Output the (X, Y) coordinate of the center of the cell containing the given text.  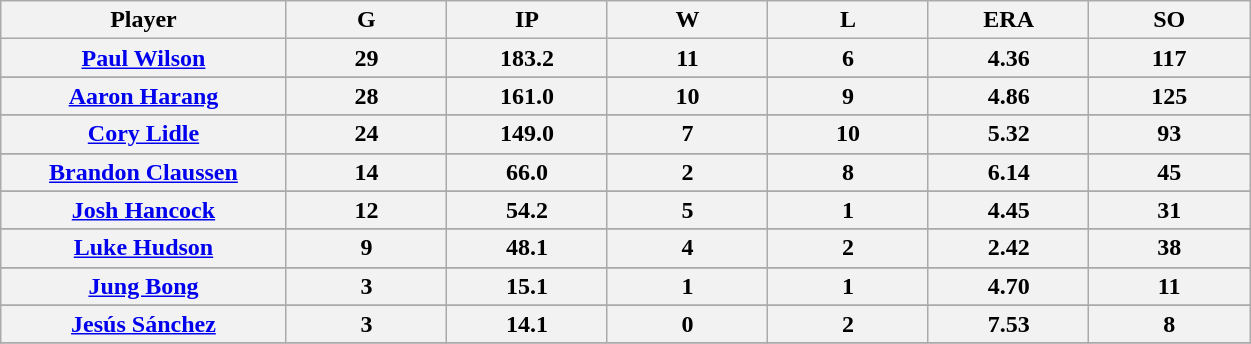
IP (528, 20)
L (848, 20)
Paul Wilson (144, 58)
24 (366, 134)
66.0 (528, 172)
161.0 (528, 96)
183.2 (528, 58)
48.1 (528, 248)
7 (688, 134)
5.32 (1008, 134)
Cory Lidle (144, 134)
2.42 (1008, 248)
4.45 (1008, 210)
38 (1170, 248)
29 (366, 58)
149.0 (528, 134)
93 (1170, 134)
125 (1170, 96)
Jesús Sánchez (144, 324)
Player (144, 20)
Jung Bong (144, 286)
117 (1170, 58)
14.1 (528, 324)
12 (366, 210)
Luke Hudson (144, 248)
SO (1170, 20)
G (366, 20)
28 (366, 96)
5 (688, 210)
W (688, 20)
Brandon Claussen (144, 172)
31 (1170, 210)
15.1 (528, 286)
Josh Hancock (144, 210)
4 (688, 248)
14 (366, 172)
0 (688, 324)
6.14 (1008, 172)
4.86 (1008, 96)
6 (848, 58)
4.70 (1008, 286)
4.36 (1008, 58)
54.2 (528, 210)
7.53 (1008, 324)
Aaron Harang (144, 96)
45 (1170, 172)
ERA (1008, 20)
